Determine the (X, Y) coordinate at the center of the cell enclosing the given text.  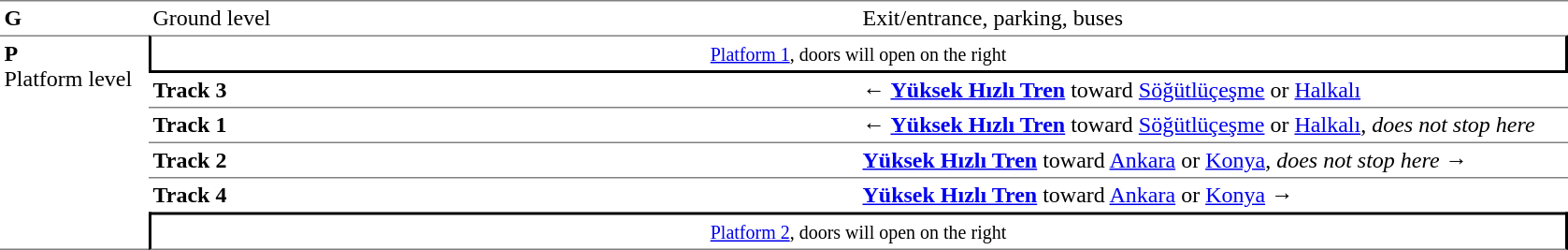
Platform 1, doors will open on the right (858, 54)
Yüksek Hızlı Tren toward Ankara or Konya, does not stop here → (1214, 161)
Ground level (503, 18)
G (75, 18)
Track 4 (503, 195)
Platform 2, doors will open on the right (858, 230)
Yüksek Hızlı Tren toward Ankara or Konya → (1214, 195)
Exit/entrance, parking, buses (1214, 18)
← Yüksek Hızlı Tren toward Söğütlüçeşme or Halkalı (1214, 91)
Track 2 (503, 161)
Track 1 (503, 126)
Track 3 (503, 91)
← Yüksek Hızlı Tren toward Söğütlüçeşme or Halkalı, does not stop here (1214, 126)
